Detect which cell encompasses the target text, then output its [x, y] center coordinate. 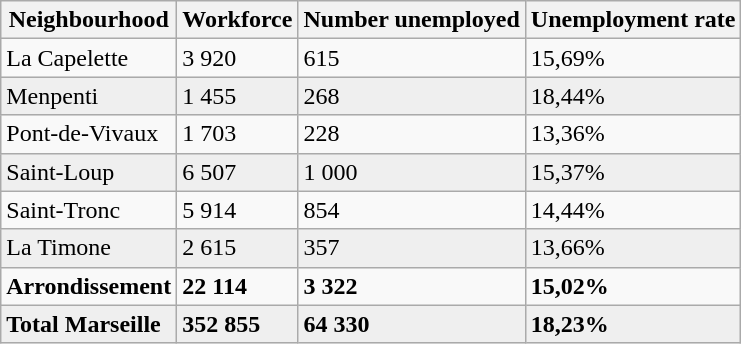
352 855 [238, 324]
1 000 [412, 172]
15,02% [633, 286]
22 114 [238, 286]
2 615 [238, 248]
228 [412, 134]
Saint-Tronc [89, 210]
Pont-de-Vivaux [89, 134]
18,44% [633, 96]
3 920 [238, 58]
6 507 [238, 172]
La Timone [89, 248]
14,44% [633, 210]
13,36% [633, 134]
854 [412, 210]
La Capelette [89, 58]
268 [412, 96]
Unemployment rate [633, 20]
64 330 [412, 324]
3 322 [412, 286]
Total Marseille [89, 324]
Workforce [238, 20]
18,23% [633, 324]
1 455 [238, 96]
357 [412, 248]
15,37% [633, 172]
Menpenti [89, 96]
Arrondissement [89, 286]
Number unemployed [412, 20]
Saint-Loup [89, 172]
1 703 [238, 134]
13,66% [633, 248]
Neighbourhood [89, 20]
5 914 [238, 210]
15,69% [633, 58]
615 [412, 58]
